Detect which cell encompasses the target text, then output its [X, Y] center coordinate. 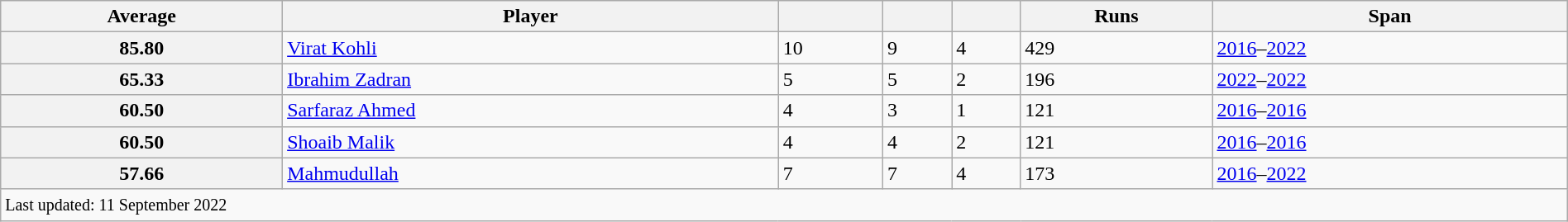
173 [1116, 173]
57.66 [142, 173]
Player [531, 17]
429 [1116, 48]
Span [1389, 17]
Last updated: 11 September 2022 [784, 205]
Runs [1116, 17]
196 [1116, 79]
85.80 [142, 48]
2022–2022 [1389, 79]
Sarfaraz Ahmed [531, 111]
Average [142, 17]
3 [918, 111]
1 [986, 111]
Shoaib Malik [531, 142]
Virat Kohli [531, 48]
Mahmudullah [531, 173]
65.33 [142, 79]
Ibrahim Zadran [531, 79]
10 [830, 48]
9 [918, 48]
